Return (X, Y) of the center of cell containing provided text 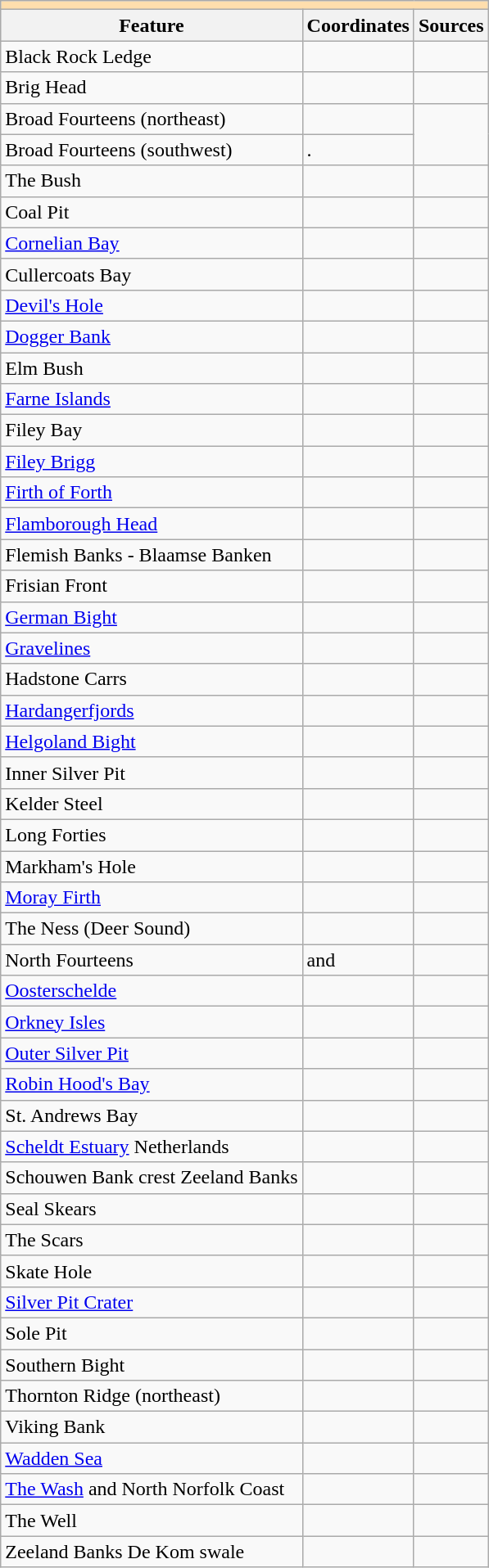
Coal Pit (152, 212)
Dogger Bank (152, 336)
Frisian Front (152, 586)
Robin Hood's Bay (152, 1084)
Helgoland Bight (152, 741)
Outer Silver Pit (152, 1053)
Southern Bight (152, 1364)
. (358, 150)
Sole Pit (152, 1333)
German Bight (152, 617)
Seal Skears (152, 1209)
Firth of Forth (152, 493)
The Bush (152, 181)
Moray Firth (152, 898)
Broad Fourteens (northeast) (152, 119)
The Well (152, 1521)
Farne Islands (152, 399)
Thornton Ridge (northeast) (152, 1396)
Oosterschelde (152, 991)
Coordinates (358, 25)
Filey Brigg (152, 462)
The Wash and North Norfolk Coast (152, 1489)
Elm Bush (152, 367)
Schouwen Bank crest Zeeland Banks (152, 1178)
Zeeland Banks De Kom swale (152, 1552)
Long Forties (152, 835)
Broad Fourteens (southwest) (152, 150)
and (358, 960)
The Ness (Deer Sound) (152, 929)
North Fourteens (152, 960)
Kelder Steel (152, 804)
Brig Head (152, 88)
Devil's Hole (152, 305)
Hadstone Carrs (152, 679)
Hardangerfjords (152, 710)
Feature (152, 25)
Skate Hole (152, 1271)
Viking Bank (152, 1427)
St. Andrews Bay (152, 1115)
The Scars (152, 1240)
Cornelian Bay (152, 243)
Black Rock Ledge (152, 56)
Filey Bay (152, 430)
Cullercoats Bay (152, 274)
Markham's Hole (152, 867)
Flemish Banks - Blaamse Banken (152, 555)
Orkney Isles (152, 1022)
Flamborough Head (152, 524)
Wadden Sea (152, 1458)
Gravelines (152, 648)
Sources (451, 25)
Scheldt Estuary Netherlands (152, 1147)
Silver Pit Crater (152, 1302)
Inner Silver Pit (152, 773)
